Extract the (X, Y) coordinate from the center of the cell holding the provided text.  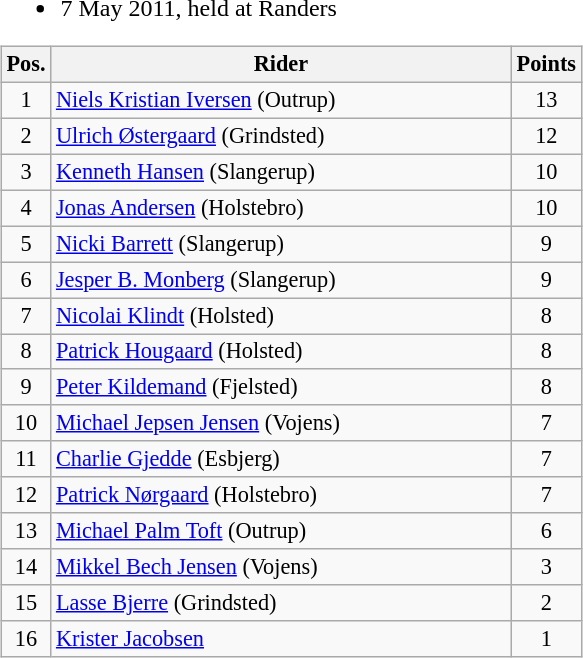
Michael Palm Toft (Outrup) (281, 531)
Ulrich Østergaard (Grindsted) (281, 136)
15 (26, 603)
16 (26, 639)
Pos. (26, 64)
Patrick Nørgaard (Holstebro) (281, 495)
Jonas Andersen (Holstebro) (281, 208)
5 (26, 244)
Nicolai Klindt (Holsted) (281, 316)
Nicki Barrett (Slangerup) (281, 244)
Lasse Bjerre (Grindsted) (281, 603)
Krister Jacobsen (281, 639)
11 (26, 459)
Michael Jepsen Jensen (Vojens) (281, 423)
Niels Kristian Iversen (Outrup) (281, 100)
Kenneth Hansen (Slangerup) (281, 172)
Patrick Hougaard (Holsted) (281, 352)
14 (26, 567)
4 (26, 208)
Jesper B. Monberg (Slangerup) (281, 280)
Mikkel Bech Jensen (Vojens) (281, 567)
Rider (281, 64)
Peter Kildemand (Fjelsted) (281, 387)
Points (546, 64)
Charlie Gjedde (Esbjerg) (281, 459)
